Extract the (X, Y) coordinate from the center of the cell holding the provided text.  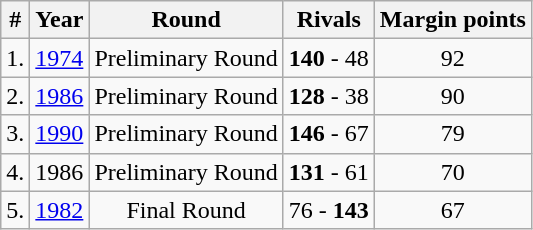
79 (452, 134)
5. (16, 210)
131 - 61 (328, 172)
1. (16, 58)
# (16, 20)
Year (60, 20)
128 - 38 (328, 96)
146 - 67 (328, 134)
Rivals (328, 20)
Margin points (452, 20)
92 (452, 58)
76 - 143 (328, 210)
67 (452, 210)
1974 (60, 58)
3. (16, 134)
140 - 48 (328, 58)
2. (16, 96)
70 (452, 172)
4. (16, 172)
90 (452, 96)
Round (186, 20)
Final Round (186, 210)
1990 (60, 134)
1982 (60, 210)
